Locate the cell with the specified text and output its [x, y] center coordinate. 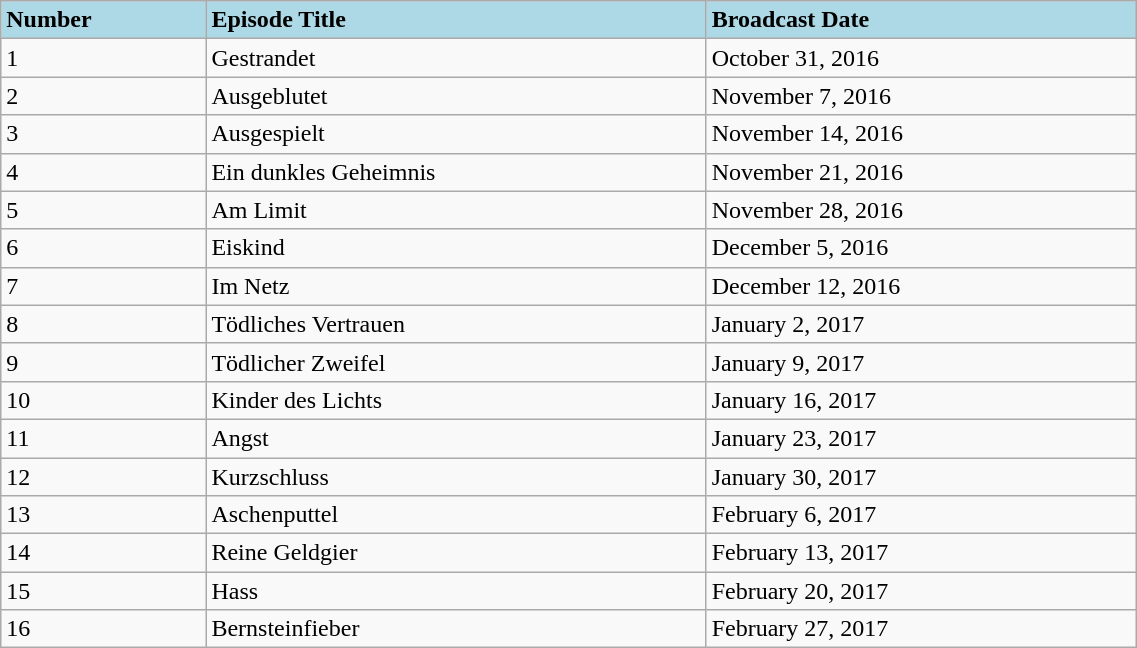
January 16, 2017 [922, 400]
5 [104, 210]
November 28, 2016 [922, 210]
January 2, 2017 [922, 324]
Ausgespielt [456, 134]
8 [104, 324]
December 12, 2016 [922, 286]
12 [104, 477]
Number [104, 20]
Angst [456, 438]
February 20, 2017 [922, 591]
November 21, 2016 [922, 172]
Episode Title [456, 20]
Am Limit [456, 210]
December 5, 2016 [922, 248]
February 6, 2017 [922, 515]
January 23, 2017 [922, 438]
7 [104, 286]
3 [104, 134]
Aschenputtel [456, 515]
2 [104, 96]
Hass [456, 591]
1 [104, 58]
January 30, 2017 [922, 477]
15 [104, 591]
16 [104, 629]
Ausgeblutet [456, 96]
9 [104, 362]
11 [104, 438]
January 9, 2017 [922, 362]
November 14, 2016 [922, 134]
10 [104, 400]
Gestrandet [456, 58]
Kurzschluss [456, 477]
Tödliches Vertrauen [456, 324]
Tödlicher Zweifel [456, 362]
November 7, 2016 [922, 96]
Kinder des Lichts [456, 400]
Im Netz [456, 286]
Bernsteinfieber [456, 629]
14 [104, 553]
February 27, 2017 [922, 629]
Ein dunkles Geheimnis [456, 172]
Eiskind [456, 248]
13 [104, 515]
Broadcast Date [922, 20]
February 13, 2017 [922, 553]
4 [104, 172]
October 31, 2016 [922, 58]
6 [104, 248]
Reine Geldgier [456, 553]
